Return the [X, Y] coordinate for the center point of the cell that contains the specified text.  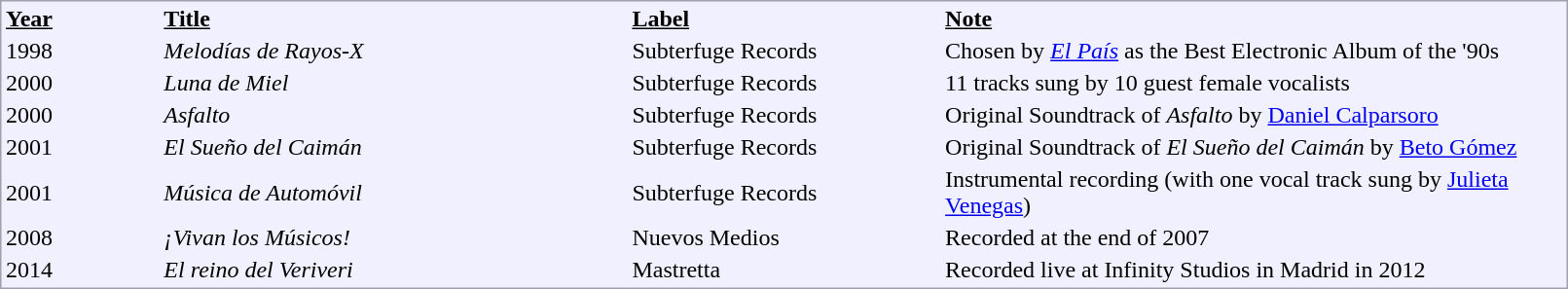
Recorded live at Infinity Studios in Madrid in 2012 [1254, 270]
Instrumental recording (with one vocal track sung by Julieta Venegas) [1254, 193]
Original Soundtrack of Asfalto by Daniel Calparsoro [1254, 116]
1998 [82, 52]
2008 [82, 238]
Title [395, 18]
Chosen by El País as the Best Electronic Album of the '90s [1254, 52]
Música de Automóvil [395, 193]
¡Vivan los Músicos! [395, 238]
Recorded at the end of 2007 [1254, 238]
Melodías de Rayos-X [395, 52]
El reino del Veriveri [395, 270]
11 tracks sung by 10 guest female vocalists [1254, 83]
Mastretta [786, 270]
El Sueño del Caimán [395, 147]
Label [786, 18]
Asfalto [395, 116]
Original Soundtrack of El Sueño del Caimán by Beto Gómez [1254, 147]
Year [82, 18]
2014 [82, 270]
Note [1254, 18]
Luna de Miel [395, 83]
Nuevos Medios [786, 238]
